Capture the cell that displays the provided text and extract its (x, y) central coordinate. 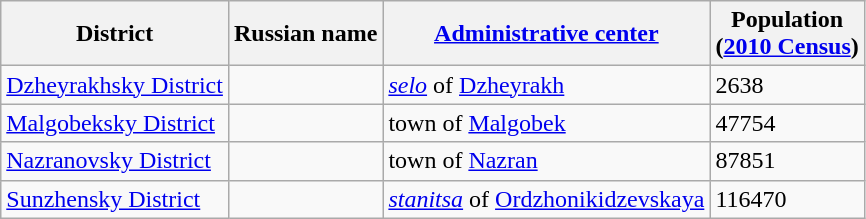
Malgobeksky District (115, 123)
87851 (787, 161)
2638 (787, 85)
116470 (787, 199)
town of Malgobek (546, 123)
selo of Dzheyrakh (546, 85)
Dzheyrakhsky District (115, 85)
Administrative center (546, 34)
47754 (787, 123)
Nazranovsky District (115, 161)
stanitsa of Ordzhonikidzevskaya (546, 199)
town of Nazran (546, 161)
District (115, 34)
Population(2010 Census) (787, 34)
Russian name (305, 34)
Sunzhensky District (115, 199)
